Pinpoint the cell where the given text exists, returning its [x, y] midpoint coordinate. 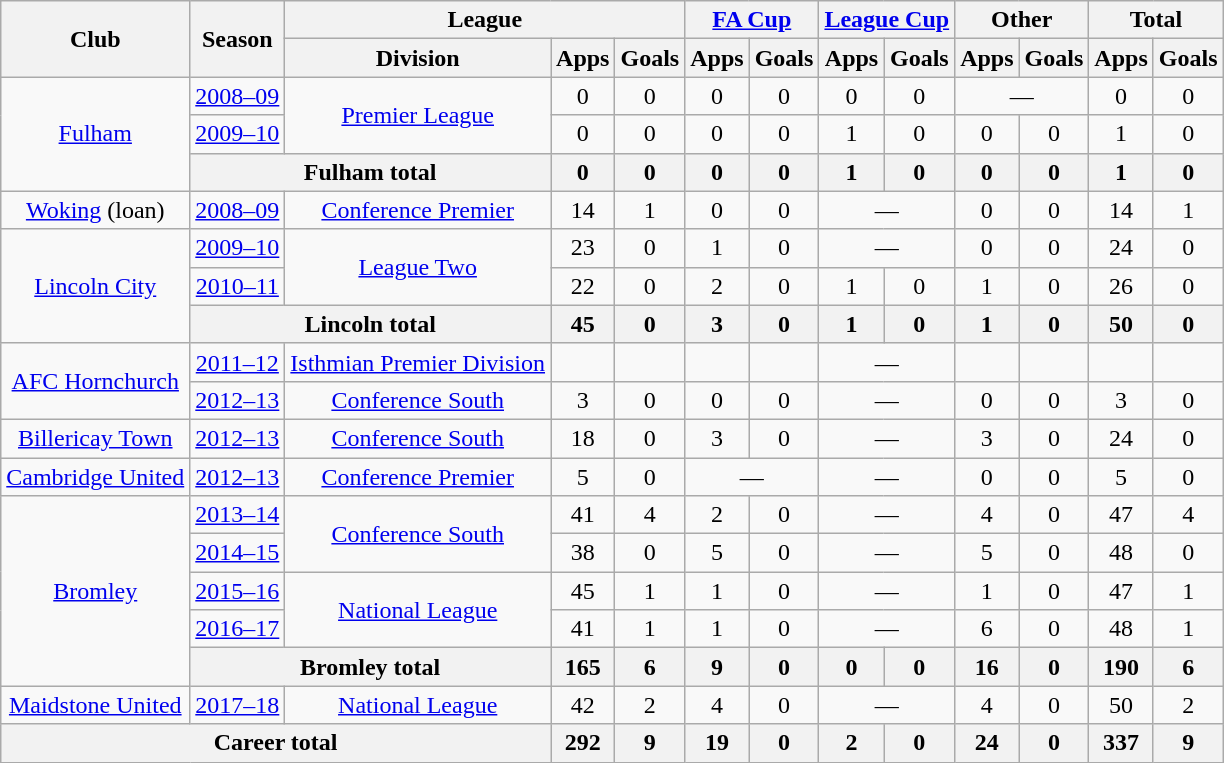
Bromley [96, 591]
292 [583, 743]
Billericay Town [96, 438]
Total [1156, 20]
FA Cup [752, 20]
16 [987, 667]
Other [1022, 20]
2015–16 [238, 591]
Lincoln City [96, 286]
AFC Hornchurch [96, 381]
2011–12 [238, 362]
23 [583, 248]
Isthmian Premier Division [418, 362]
Division [418, 58]
19 [717, 743]
2017–18 [238, 705]
2010–11 [238, 286]
190 [1121, 667]
League Two [418, 267]
League Cup [887, 20]
38 [583, 553]
Premier League [418, 115]
Cambridge United [96, 477]
Fulham [96, 134]
337 [1121, 743]
Lincoln total [370, 324]
Bromley total [370, 667]
2016–17 [238, 629]
Club [96, 39]
2013–14 [238, 515]
Woking (loan) [96, 210]
18 [583, 438]
42 [583, 705]
League [485, 20]
Season [238, 39]
22 [583, 286]
Fulham total [370, 172]
Career total [276, 743]
2014–15 [238, 553]
Maidstone United [96, 705]
165 [583, 667]
26 [1121, 286]
